Detect which cell encompasses the target text, then output its (x, y) center coordinate. 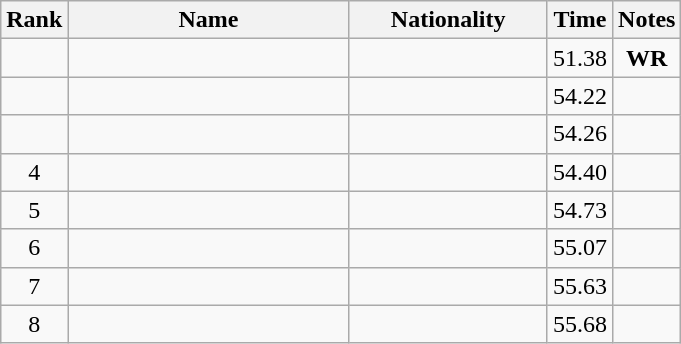
Notes (647, 20)
7 (34, 286)
55.68 (580, 324)
Time (580, 20)
55.07 (580, 248)
54.22 (580, 96)
54.26 (580, 134)
5 (34, 210)
Nationality (448, 20)
WR (647, 58)
8 (34, 324)
4 (34, 172)
51.38 (580, 58)
6 (34, 248)
55.63 (580, 286)
Rank (34, 20)
Name (208, 20)
54.40 (580, 172)
54.73 (580, 210)
